Pinpoint the cell where the given text exists, returning its (x, y) midpoint coordinate. 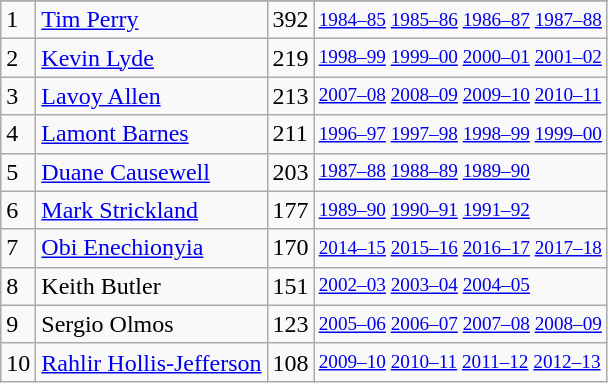
Keith Butler (152, 286)
7 (18, 248)
Obi Enechionyia (152, 248)
8 (18, 286)
123 (290, 324)
392 (290, 20)
Sergio Olmos (152, 324)
108 (290, 362)
10 (18, 362)
219 (290, 58)
1989–90 1990–91 1991–92 (460, 210)
5 (18, 172)
9 (18, 324)
Rahlir Hollis-Jefferson (152, 362)
2007–08 2008–09 2009–10 2010–11 (460, 96)
3 (18, 96)
211 (290, 134)
2014–15 2015–16 2016–17 2017–18 (460, 248)
4 (18, 134)
2005–06 2006–07 2007–08 2008–09 (460, 324)
2002–03 2003–04 2004–05 (460, 286)
Lavoy Allen (152, 96)
213 (290, 96)
Mark Strickland (152, 210)
6 (18, 210)
2 (18, 58)
1984–85 1985–86 1986–87 1987–88 (460, 20)
Kevin Lyde (152, 58)
177 (290, 210)
Tim Perry (152, 20)
203 (290, 172)
170 (290, 248)
151 (290, 286)
1987–88 1988–89 1989–90 (460, 172)
1996–97 1997–98 1998–99 1999–00 (460, 134)
1998–99 1999–00 2000–01 2001–02 (460, 58)
1 (18, 20)
Lamont Barnes (152, 134)
Duane Causewell (152, 172)
2009–10 2010–11 2011–12 2012–13 (460, 362)
